Locate the cell with the specified text and output its [X, Y] center coordinate. 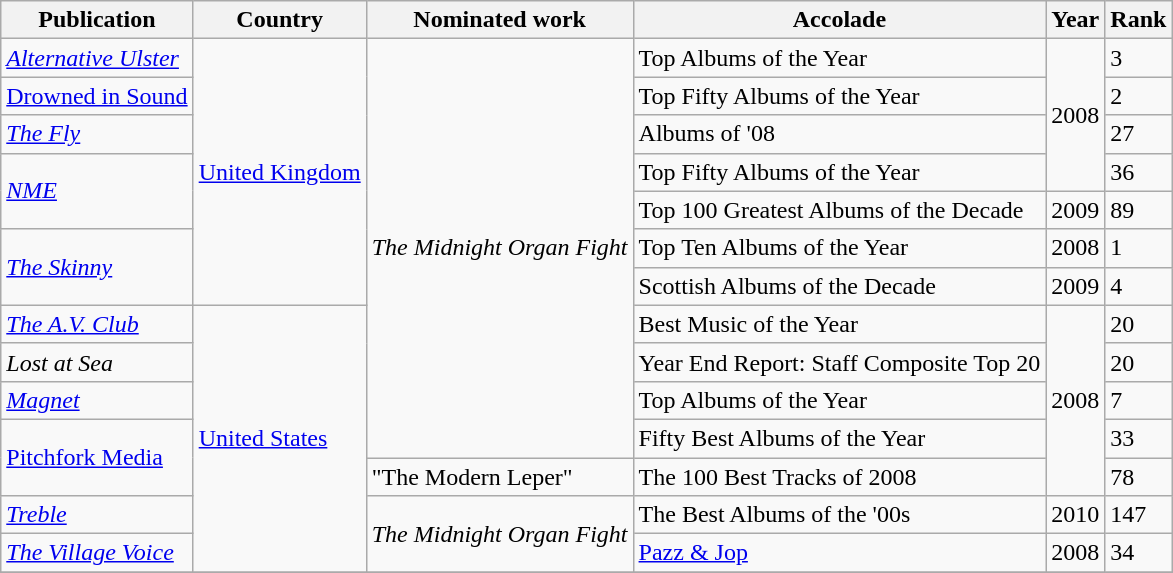
The Fly [97, 134]
"The Modern Leper" [500, 477]
147 [1138, 515]
United Kingdom [280, 172]
Drowned in Sound [97, 96]
Lost at Sea [97, 362]
The Village Voice [97, 553]
34 [1138, 553]
Magnet [97, 400]
Nominated work [500, 20]
Scottish Albums of the Decade [840, 286]
Top Ten Albums of the Year [840, 248]
Pazz & Jop [840, 553]
7 [1138, 400]
The A.V. Club [97, 324]
Accolade [840, 20]
Rank [1138, 20]
Fifty Best Albums of the Year [840, 438]
The Best Albums of the '00s [840, 515]
Top 100 Greatest Albums of the Decade [840, 210]
Treble [97, 515]
2010 [1076, 515]
Albums of '08 [840, 134]
27 [1138, 134]
Publication [97, 20]
1 [1138, 248]
2 [1138, 96]
4 [1138, 286]
Country [280, 20]
Best Music of the Year [840, 324]
78 [1138, 477]
United States [280, 438]
Alternative Ulster [97, 58]
NME [97, 191]
The Skinny [97, 267]
33 [1138, 438]
Year End Report: Staff Composite Top 20 [840, 362]
Year [1076, 20]
The 100 Best Tracks of 2008 [840, 477]
89 [1138, 210]
Pitchfork Media [97, 457]
3 [1138, 58]
36 [1138, 172]
